Return the (x, y) coordinate for the center point of the cell that contains the specified text.  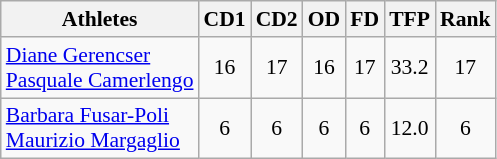
FD (364, 19)
Rank (466, 19)
Barbara Fusar-PoliMaurizio Margaglio (100, 128)
TFP (410, 19)
Athletes (100, 19)
33.2 (410, 68)
CD1 (225, 19)
OD (324, 19)
CD2 (277, 19)
12.0 (410, 128)
Diane GerencserPasquale Camerlengo (100, 68)
